Capture the cell that displays the provided text and extract its (x, y) central coordinate. 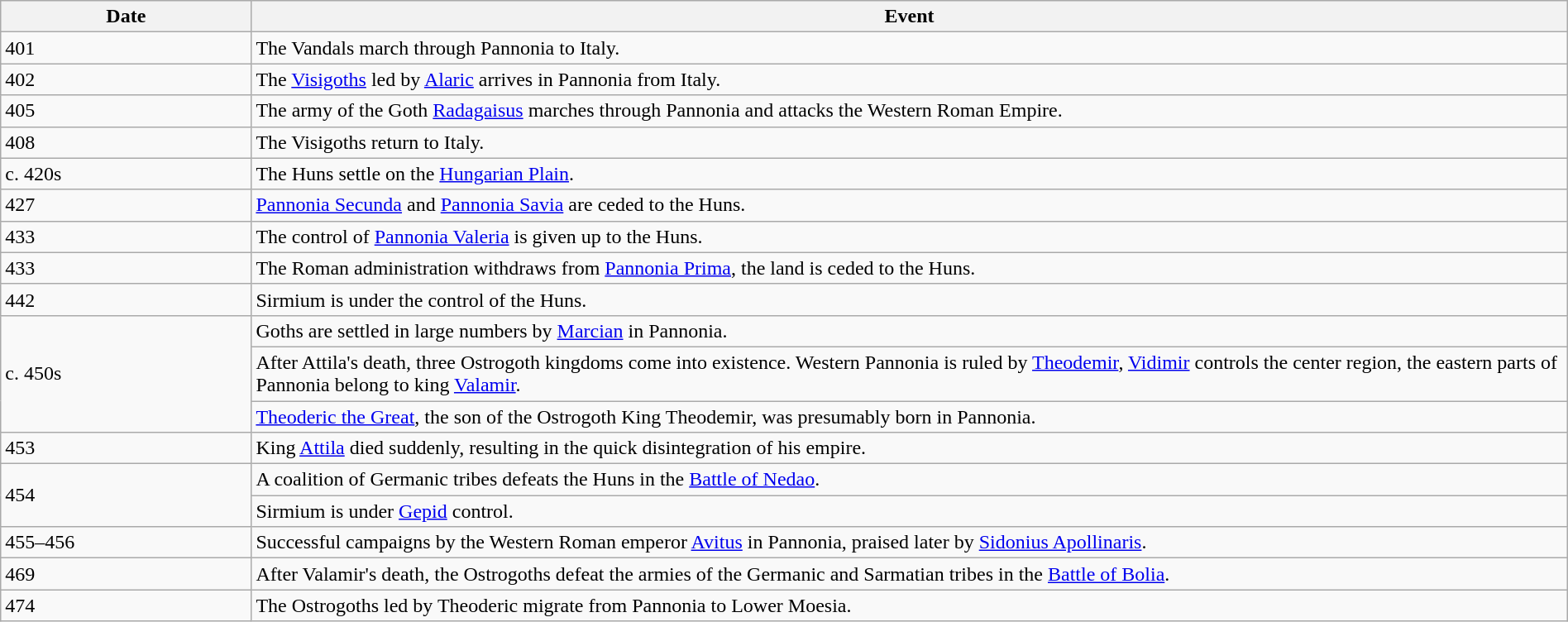
The Visigoths led by Alaric arrives in Pannonia from Italy. (910, 79)
474 (126, 605)
Goths are settled in large numbers by Marcian in Pannonia. (910, 331)
427 (126, 205)
Event (910, 17)
Theoderic the Great, the son of the Ostrogoth King Theodemir, was presumably born in Pannonia. (910, 416)
The Vandals march through Pannonia to Italy. (910, 48)
442 (126, 299)
454 (126, 495)
405 (126, 111)
408 (126, 142)
The Roman administration withdraws from Pannonia Prima, the land is ceded to the Huns. (910, 268)
Pannonia Secunda and Pannonia Savia are ceded to the Huns. (910, 205)
The control of Pannonia Valeria is given up to the Huns. (910, 237)
The Visigoths return to Italy. (910, 142)
Successful campaigns by the Western Roman emperor Avitus in Pannonia, praised later by Sidonius Apollinaris. (910, 543)
Sirmium is under the control of the Huns. (910, 299)
Sirmium is under Gepid control. (910, 511)
469 (126, 574)
A coalition of Germanic tribes defeats the Huns in the Battle of Nedao. (910, 480)
453 (126, 448)
455–456 (126, 543)
c. 450s (126, 374)
The Ostrogoths led by Theoderic migrate from Pannonia to Lower Moesia. (910, 605)
401 (126, 48)
The Huns settle on the Hungarian Plain. (910, 174)
c. 420s (126, 174)
After Valamir's death, the Ostrogoths defeat the armies of the Germanic and Sarmatian tribes in the Battle of Bolia. (910, 574)
King Attila died suddenly, resulting in the quick disintegration of his empire. (910, 448)
The army of the Goth Radagaisus marches through Pannonia and attacks the Western Roman Empire. (910, 111)
402 (126, 79)
Date (126, 17)
